Pinpoint the cell where the given text exists, returning its (x, y) midpoint coordinate. 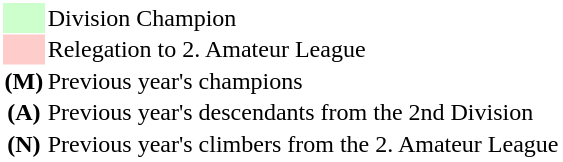
Previous year's champions (303, 81)
Relegation to 2. Amateur League (303, 49)
(M) (24, 81)
(N) (24, 144)
Previous year's descendants from the 2nd Division (303, 113)
(A) (24, 113)
Previous year's climbers from the 2. Amateur League (303, 144)
Division Champion (303, 18)
